Scan for the cell matching the given text and deliver its [x, y] coordinate at center. 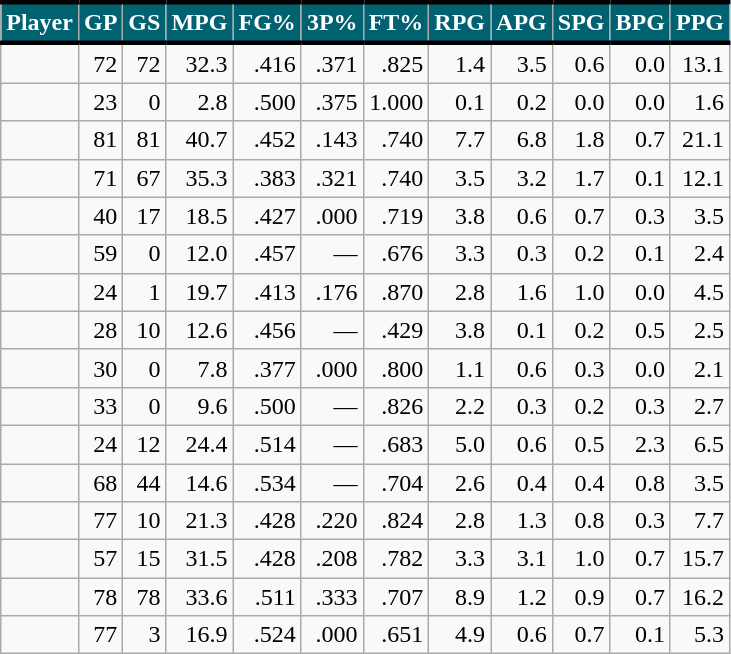
.719 [396, 216]
GS [144, 22]
33 [100, 406]
RPG [460, 22]
.514 [267, 444]
71 [100, 178]
1.3 [522, 521]
23 [100, 102]
APG [522, 22]
.220 [332, 521]
2.5 [700, 330]
12.0 [200, 254]
.870 [396, 292]
33.6 [200, 597]
.457 [267, 254]
.524 [267, 635]
59 [100, 254]
.413 [267, 292]
.371 [332, 63]
5.0 [460, 444]
12 [144, 444]
.707 [396, 597]
31.5 [200, 559]
.824 [396, 521]
3 [144, 635]
2.2 [460, 406]
.383 [267, 178]
4.9 [460, 635]
BPG [640, 22]
15.7 [700, 559]
.429 [396, 330]
SPG [581, 22]
44 [144, 483]
19.7 [200, 292]
67 [144, 178]
.826 [396, 406]
2.1 [700, 368]
.333 [332, 597]
.143 [332, 140]
.427 [267, 216]
.377 [267, 368]
40.7 [200, 140]
0.9 [581, 597]
1.8 [581, 140]
MPG [200, 22]
1 [144, 292]
6.8 [522, 140]
.651 [396, 635]
2.7 [700, 406]
.511 [267, 597]
.676 [396, 254]
2.3 [640, 444]
GP [100, 22]
1.2 [522, 597]
35.3 [200, 178]
FT% [396, 22]
21.1 [700, 140]
PPG [700, 22]
Player [40, 22]
.456 [267, 330]
2.6 [460, 483]
14.6 [200, 483]
.534 [267, 483]
5.3 [700, 635]
FG% [267, 22]
7.8 [200, 368]
.782 [396, 559]
30 [100, 368]
18.5 [200, 216]
16.2 [700, 597]
57 [100, 559]
8.9 [460, 597]
12.1 [700, 178]
17 [144, 216]
3.1 [522, 559]
40 [100, 216]
32.3 [200, 63]
15 [144, 559]
.176 [332, 292]
.704 [396, 483]
.321 [332, 178]
21.3 [200, 521]
28 [100, 330]
9.6 [200, 406]
24.4 [200, 444]
1.4 [460, 63]
.800 [396, 368]
.825 [396, 63]
2.4 [700, 254]
4.5 [700, 292]
6.5 [700, 444]
68 [100, 483]
.208 [332, 559]
1.000 [396, 102]
12.6 [200, 330]
.416 [267, 63]
3P% [332, 22]
3.2 [522, 178]
1.7 [581, 178]
1.1 [460, 368]
.683 [396, 444]
.375 [332, 102]
.452 [267, 140]
16.9 [200, 635]
13.1 [700, 63]
